Pinpoint the cell where the given text exists, returning its (x, y) midpoint coordinate. 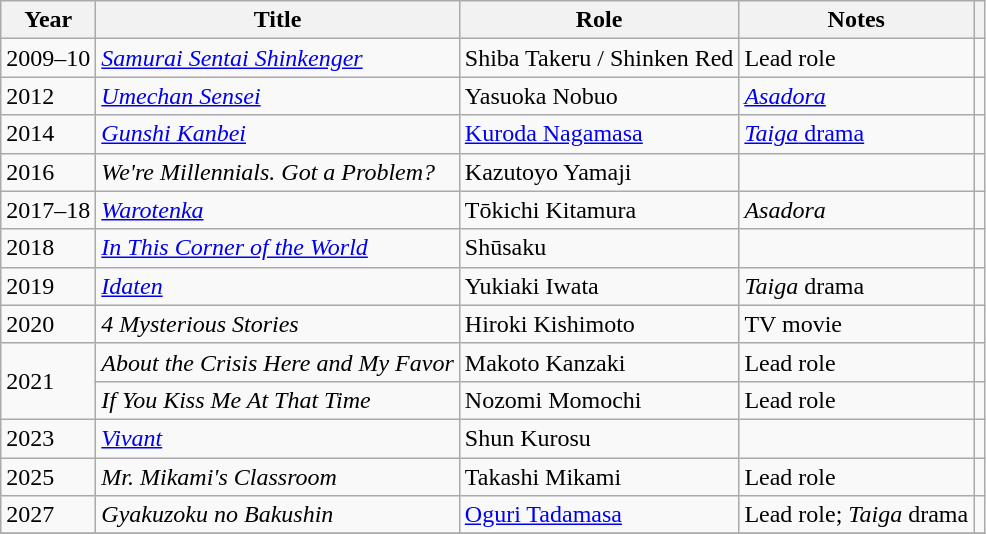
Year (48, 20)
2025 (48, 477)
Idaten (278, 286)
2018 (48, 248)
TV movie (856, 324)
If You Kiss Me At That Time (278, 400)
Hiroki Kishimoto (599, 324)
Notes (856, 20)
2009–10 (48, 58)
Warotenka (278, 210)
2016 (48, 172)
2019 (48, 286)
Kuroda Nagamasa (599, 134)
We're Millennials. Got a Problem? (278, 172)
2023 (48, 438)
Shūsaku (599, 248)
2017–18 (48, 210)
Tōkichi Kitamura (599, 210)
Yukiaki Iwata (599, 286)
Role (599, 20)
2014 (48, 134)
Makoto Kanzaki (599, 362)
Takashi Mikami (599, 477)
Gyakuzoku no Bakushin (278, 515)
2021 (48, 381)
2020 (48, 324)
Yasuoka Nobuo (599, 96)
Samurai Sentai Shinkenger (278, 58)
Nozomi Momochi (599, 400)
Umechan Sensei (278, 96)
Title (278, 20)
Gunshi Kanbei (278, 134)
Vivant (278, 438)
2027 (48, 515)
Lead role; Taiga drama (856, 515)
Kazutoyo Yamaji (599, 172)
Shun Kurosu (599, 438)
About the Crisis Here and My Favor (278, 362)
Shiba Takeru / Shinken Red (599, 58)
Oguri Tadamasa (599, 515)
Mr. Mikami's Classroom (278, 477)
4 Mysterious Stories (278, 324)
In This Corner of the World (278, 248)
2012 (48, 96)
